Identify which cell holds the provided text, then report its (x, y) central coordinate. 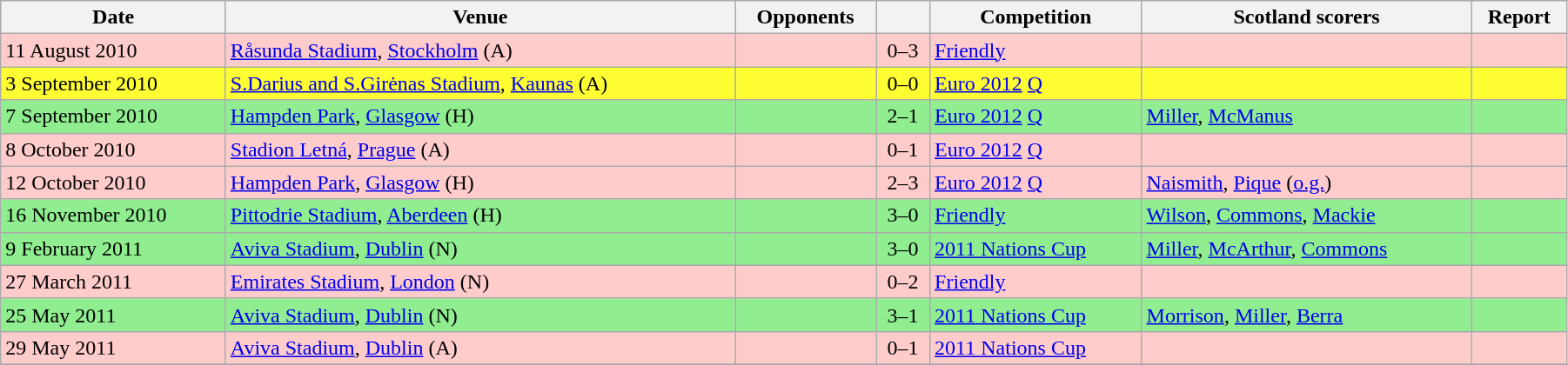
Report (1519, 17)
Pittodrie Stadium, Aberdeen (H) (480, 216)
Date (113, 17)
Naismith, Pique (o.g.) (1307, 182)
2–3 (903, 182)
Emirates Stadium, London (N) (480, 282)
Scotland scorers (1307, 17)
0–0 (903, 83)
Opponents (805, 17)
3–1 (903, 315)
Stadion Letná, Prague (A) (480, 149)
Råsunda Stadium, Stockholm (A) (480, 50)
29 May 2011 (113, 348)
8 October 2010 (113, 149)
25 May 2011 (113, 315)
11 August 2010 (113, 50)
7 September 2010 (113, 116)
0–2 (903, 282)
Wilson, Commons, Mackie (1307, 216)
Aviva Stadium, Dublin (A) (480, 348)
9 February 2011 (113, 249)
Competition (1035, 17)
12 October 2010 (113, 182)
Miller, McArthur, Commons (1307, 249)
27 March 2011 (113, 282)
2–1 (903, 116)
Morrison, Miller, Berra (1307, 315)
Venue (480, 17)
0–3 (903, 50)
S.Darius and S.Girėnas Stadium, Kaunas (A) (480, 83)
16 November 2010 (113, 216)
Miller, McManus (1307, 116)
3 September 2010 (113, 83)
